Locate the cell with the specified text and output its [x, y] center coordinate. 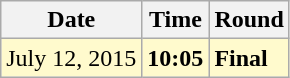
Time [176, 20]
July 12, 2015 [72, 58]
10:05 [176, 58]
Final [249, 58]
Round [249, 20]
Date [72, 20]
